Find where the given text appears and provide that cell's center as [x, y] coordinate. 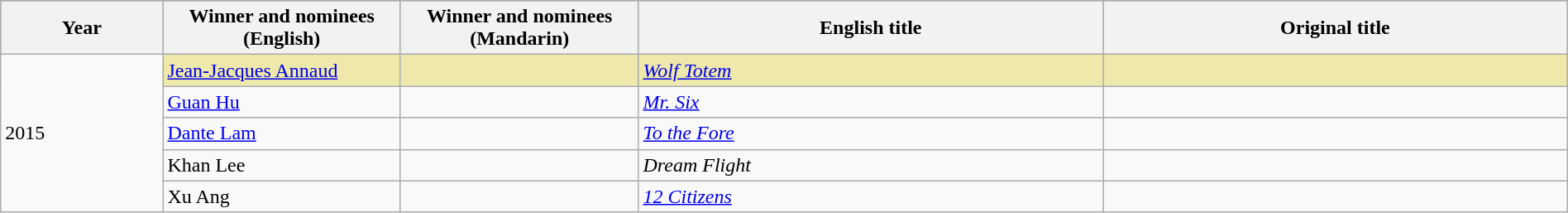
Mr. Six [871, 102]
Xu Ang [282, 196]
2015 [82, 133]
Jean-Jacques Annaud [282, 70]
English title [871, 28]
Guan Hu [282, 102]
Year [82, 28]
12 Citizens [871, 196]
To the Fore [871, 133]
Winner and nominees(English) [282, 28]
Original title [1336, 28]
Dream Flight [871, 165]
Wolf Totem [871, 70]
Dante Lam [282, 133]
Winner and nominees(Mandarin) [519, 28]
Khan Lee [282, 165]
